Search for the cell housing the specified text and yield its (X, Y) center coordinate. 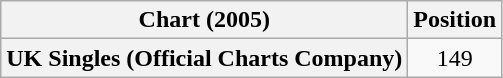
149 (455, 58)
UK Singles (Official Charts Company) (204, 58)
Chart (2005) (204, 20)
Position (455, 20)
